Return the [X, Y] coordinate for the center point of the cell that contains the specified text.  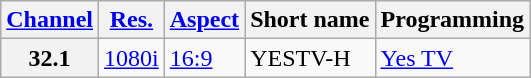
Short name [310, 20]
32.1 [50, 58]
YESTV-H [310, 58]
Aspect [204, 20]
Programming [452, 20]
1080i [132, 58]
Channel [50, 20]
16:9 [204, 58]
Yes TV [452, 58]
Res. [132, 20]
